For the text-containing cell, return its midpoint in (x, y) coordinate format. 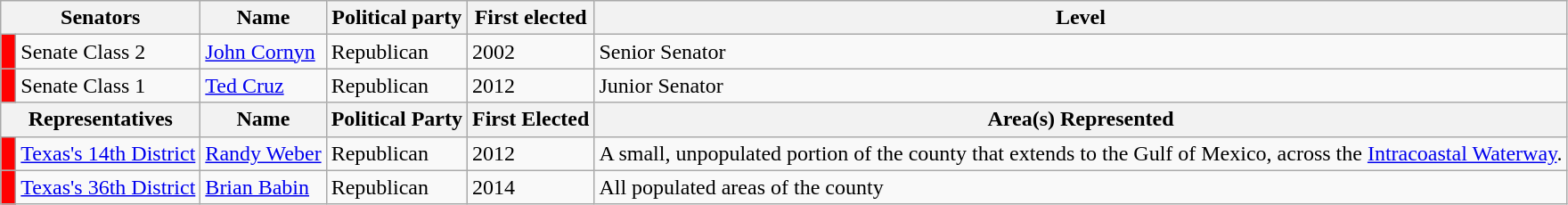
2002 (531, 52)
Senate Class 2 (109, 52)
All populated areas of the county (1081, 187)
Randy Weber (264, 153)
First Elected (531, 119)
Senate Class 1 (109, 86)
Senior Senator (1081, 52)
Texas's 14th District (109, 153)
Area(s) Represented (1081, 119)
Junior Senator (1081, 86)
Representatives (101, 119)
Political Party (396, 119)
Level (1081, 18)
Senators (101, 18)
First elected (531, 18)
Brian Babin (264, 187)
A small, unpopulated portion of the county that extends to the Gulf of Mexico, across the Intracoastal Waterway. (1081, 153)
Texas's 36th District (109, 187)
Political party (396, 18)
2014 (531, 187)
Ted Cruz (264, 86)
John Cornyn (264, 52)
